Return (x, y) of the center of cell containing provided text 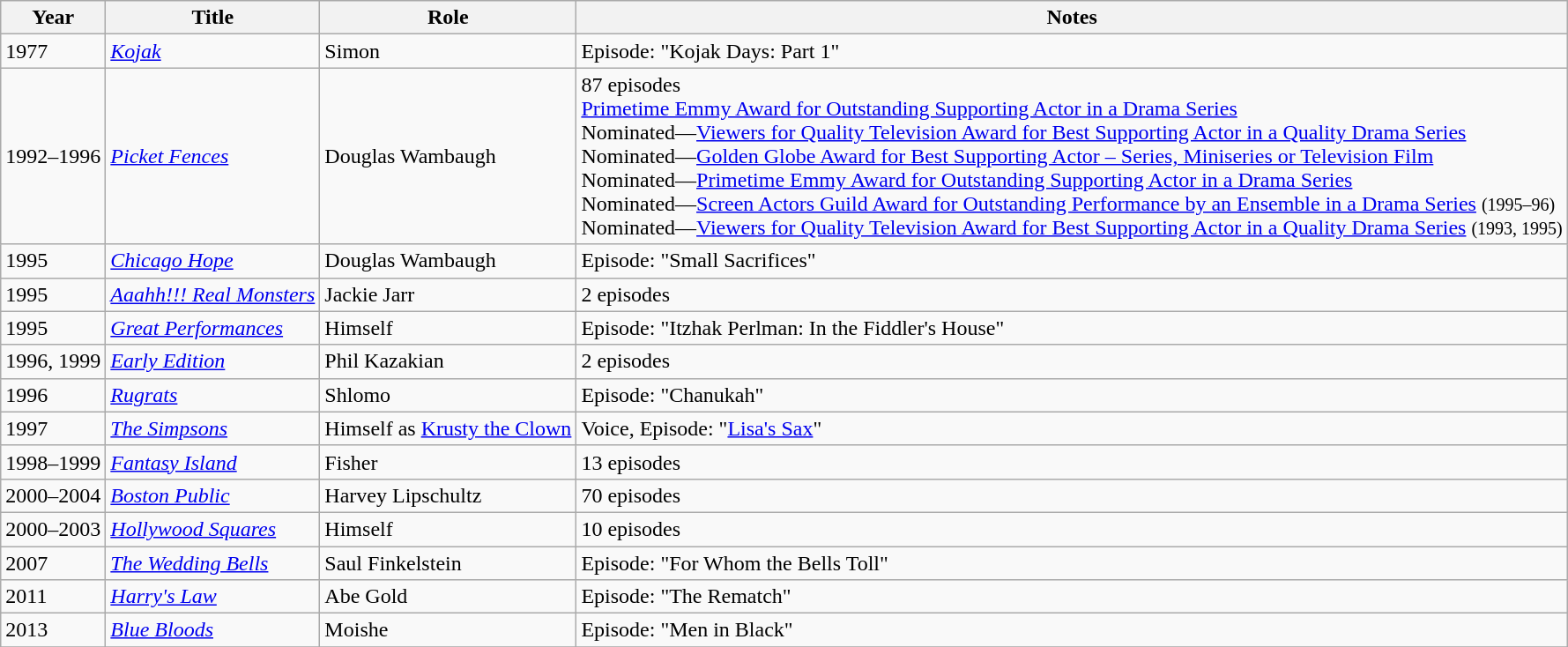
Episode: "Small Sacrifices" (1072, 261)
Kojak (213, 51)
Moishe (448, 630)
Harry's Law (213, 597)
2011 (53, 597)
Episode: "For Whom the Bells Toll" (1072, 563)
Hollywood Squares (213, 529)
Great Performances (213, 328)
Chicago Hope (213, 261)
1996, 1999 (53, 361)
2000–2004 (53, 495)
Fantasy Island (213, 462)
Early Edition (213, 361)
Voice, Episode: "Lisa's Sax" (1072, 428)
10 episodes (1072, 529)
2000–2003 (53, 529)
2013 (53, 630)
Blue Bloods (213, 630)
Fisher (448, 462)
1977 (53, 51)
2007 (53, 563)
Jackie Jarr (448, 294)
Episode: "Chanukah" (1072, 395)
1998–1999 (53, 462)
Episode: "The Rematch" (1072, 597)
Shlomo (448, 395)
Rugrats (213, 395)
Notes (1072, 18)
Episode: "Itzhak Perlman: In the Fiddler's House" (1072, 328)
Year (53, 18)
Picket Fences (213, 156)
Episode: "Men in Black" (1072, 630)
Phil Kazakian (448, 361)
The Simpsons (213, 428)
1997 (53, 428)
1996 (53, 395)
Aaahh!!! Real Monsters (213, 294)
Saul Finkelstein (448, 563)
13 episodes (1072, 462)
The Wedding Bells (213, 563)
Boston Public (213, 495)
Title (213, 18)
Harvey Lipschultz (448, 495)
1992–1996 (53, 156)
Role (448, 18)
Episode: "Kojak Days: Part 1" (1072, 51)
70 episodes (1072, 495)
Himself as Krusty the Clown (448, 428)
Abe Gold (448, 597)
Simon (448, 51)
